From the cell containing the given text, extract its center point as [X, Y] coordinate. 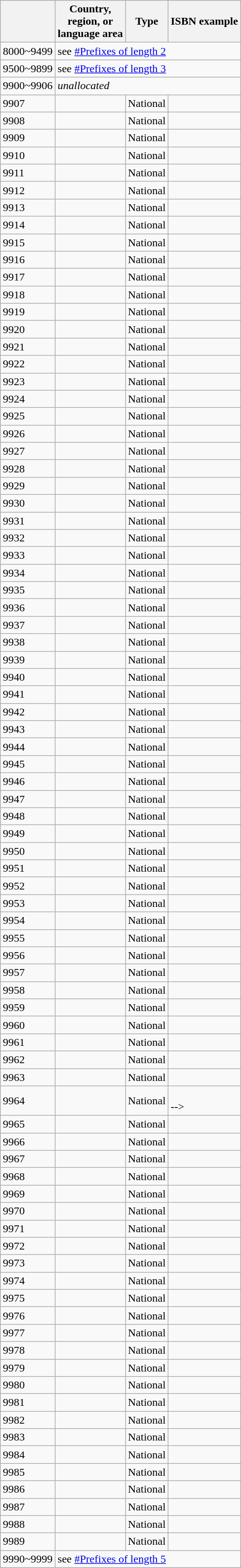
9963 [28, 1077]
9952 [28, 886]
9974 [28, 1281]
9500~9899 [28, 69]
9990~9999 [28, 1559]
9969 [28, 1194]
9959 [28, 1007]
9975 [28, 1298]
9987 [28, 1507]
9962 [28, 1059]
9907 [28, 103]
unallocated [148, 86]
9957 [28, 973]
9953 [28, 903]
9986 [28, 1489]
9917 [28, 277]
9981 [28, 1403]
--> [204, 1101]
9908 [28, 121]
9944 [28, 747]
9942 [28, 712]
9978 [28, 1350]
9982 [28, 1420]
9914 [28, 225]
9967 [28, 1159]
9913 [28, 207]
9971 [28, 1229]
9968 [28, 1176]
9964 [28, 1101]
9910 [28, 155]
9915 [28, 243]
9988 [28, 1524]
9922 [28, 364]
9912 [28, 190]
9945 [28, 764]
9960 [28, 1025]
9923 [28, 381]
9933 [28, 556]
9956 [28, 955]
9973 [28, 1263]
9900~9906 [28, 86]
9926 [28, 434]
9911 [28, 173]
9928 [28, 468]
9958 [28, 990]
9916 [28, 260]
9919 [28, 312]
9977 [28, 1333]
ISBN example [204, 21]
9927 [28, 451]
9938 [28, 642]
9925 [28, 416]
9972 [28, 1246]
9920 [28, 329]
Type [147, 21]
9918 [28, 295]
9970 [28, 1211]
9935 [28, 590]
9983 [28, 1437]
9943 [28, 729]
9921 [28, 347]
see #Prefixes of length 5 [148, 1559]
9930 [28, 503]
9947 [28, 799]
9965 [28, 1124]
9980 [28, 1385]
9946 [28, 781]
9961 [28, 1042]
9948 [28, 816]
9951 [28, 869]
9936 [28, 608]
9985 [28, 1472]
9932 [28, 538]
9929 [28, 486]
9937 [28, 625]
9934 [28, 573]
see #Prefixes of length 2 [148, 51]
9941 [28, 694]
9924 [28, 399]
9954 [28, 921]
9949 [28, 834]
see #Prefixes of length 3 [148, 69]
9966 [28, 1142]
9939 [28, 660]
9950 [28, 851]
9979 [28, 1367]
9989 [28, 1542]
9955 [28, 938]
9976 [28, 1315]
9909 [28, 138]
9940 [28, 677]
9984 [28, 1455]
8000~9499 [28, 51]
Country,region, orlanguage area [90, 21]
9931 [28, 520]
